Detect which cell encompasses the target text, then output its [X, Y] center coordinate. 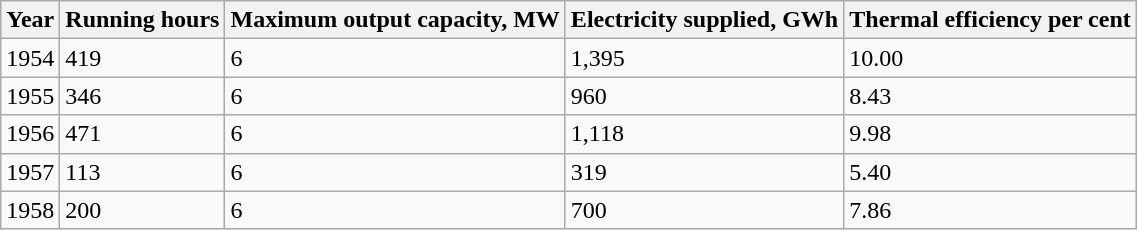
960 [704, 96]
10.00 [990, 58]
Maximum output capacity, MW [395, 20]
Running hours [142, 20]
346 [142, 96]
1,395 [704, 58]
8.43 [990, 96]
Electricity supplied, GWh [704, 20]
Year [30, 20]
419 [142, 58]
200 [142, 210]
9.98 [990, 134]
1,118 [704, 134]
Thermal efficiency per cent [990, 20]
5.40 [990, 172]
1954 [30, 58]
319 [704, 172]
113 [142, 172]
1957 [30, 172]
471 [142, 134]
1958 [30, 210]
700 [704, 210]
1955 [30, 96]
7.86 [990, 210]
1956 [30, 134]
